From the cell containing the given text, extract its center point as (x, y) coordinate. 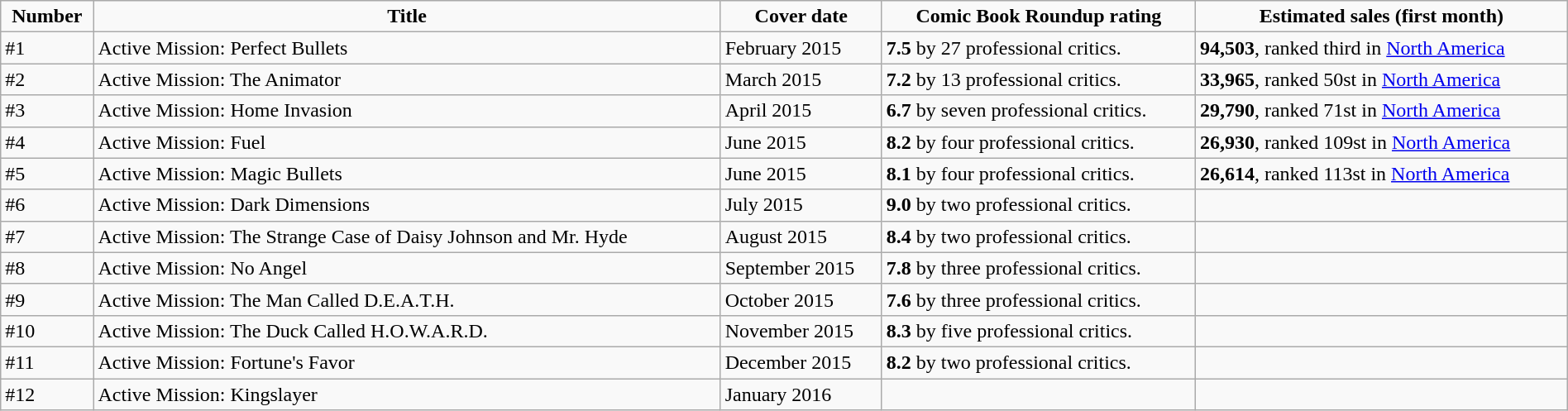
#8 (47, 268)
94,503, ranked third in North America (1381, 48)
#6 (47, 205)
#4 (47, 142)
Title (407, 17)
March 2015 (801, 79)
26,930, ranked 109st in North America (1381, 142)
7.8 by three professional critics. (1039, 268)
Active Mission: Perfect Bullets (407, 48)
8.4 by two professional critics. (1039, 237)
November 2015 (801, 331)
Estimated sales (first month) (1381, 17)
February 2015 (801, 48)
8.1 by four professional critics. (1039, 174)
September 2015 (801, 268)
#5 (47, 174)
#10 (47, 331)
Active Mission: The Duck Called H.O.W.A.R.D. (407, 331)
#7 (47, 237)
January 2016 (801, 394)
#12 (47, 394)
Number (47, 17)
7.6 by three professional critics. (1039, 299)
Active Mission: The Animator (407, 79)
Active Mission: Dark Dimensions (407, 205)
Active Mission: Magic Bullets (407, 174)
26,614, ranked 113st in North America (1381, 174)
#2 (47, 79)
7.5 by 27 professional critics. (1039, 48)
Active Mission: The Strange Case of Daisy Johnson and Mr. Hyde (407, 237)
29,790, ranked 71st in North America (1381, 111)
April 2015 (801, 111)
7.2 by 13 professional critics. (1039, 79)
6.7 by seven professional critics. (1039, 111)
8.2 by four professional critics. (1039, 142)
August 2015 (801, 237)
Comic Book Roundup rating (1039, 17)
33,965, ranked 50st in North America (1381, 79)
Active Mission: Kingslayer (407, 394)
8.2 by two professional critics. (1039, 362)
#3 (47, 111)
Active Mission: Fortune's Favor (407, 362)
Active Mission: Home Invasion (407, 111)
#9 (47, 299)
Active Mission: The Man Called D.E.A.T.H. (407, 299)
October 2015 (801, 299)
July 2015 (801, 205)
December 2015 (801, 362)
Active Mission: No Angel (407, 268)
#1 (47, 48)
Cover date (801, 17)
#11 (47, 362)
Active Mission: Fuel (407, 142)
8.3 by five professional critics. (1039, 331)
9.0 by two professional critics. (1039, 205)
